Find where the given text appears and provide that cell's center as (x, y) coordinate. 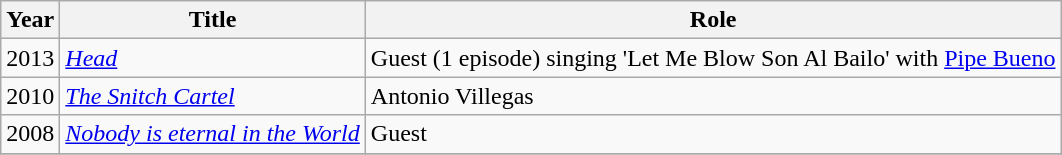
Year (30, 20)
Title (213, 20)
2008 (30, 134)
Guest (713, 134)
Nobody is eternal in the World (213, 134)
Head (213, 58)
The Snitch Cartel (213, 96)
Antonio Villegas (713, 96)
2013 (30, 58)
2010 (30, 96)
Guest (1 episode) singing 'Let Me Blow Son Al Bailo' with Pipe Bueno (713, 58)
Role (713, 20)
